Determine the [x, y] coordinate at the center of the cell enclosing the given text.  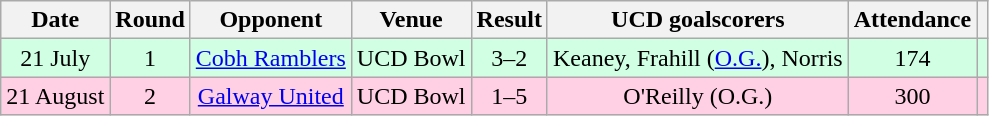
O'Reilly (O.G.) [698, 96]
Date [56, 20]
Round [150, 20]
1 [150, 58]
3–2 [509, 58]
174 [912, 58]
Cobh Ramblers [270, 58]
2 [150, 96]
Opponent [270, 20]
21 August [56, 96]
1–5 [509, 96]
Venue [411, 20]
21 July [56, 58]
Attendance [912, 20]
Keaney, Frahill (O.G.), Norris [698, 58]
Result [509, 20]
Galway United [270, 96]
UCD goalscorers [698, 20]
300 [912, 96]
